From the cell containing the given text, extract its center point as (X, Y) coordinate. 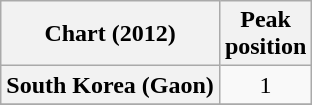
1 (265, 85)
Peakposition (265, 34)
Chart (2012) (110, 34)
South Korea (Gaon) (110, 85)
